Extract the [X, Y] coordinate from the center of the cell holding the provided text.  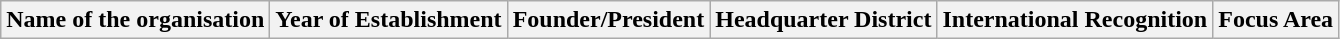
Year of Establishment [388, 20]
International Recognition [1075, 20]
Focus Area [1276, 20]
Headquarter District [824, 20]
Founder/President [608, 20]
Name of the organisation [136, 20]
